Determine the [X, Y] coordinate at the center of the cell enclosing the given text.  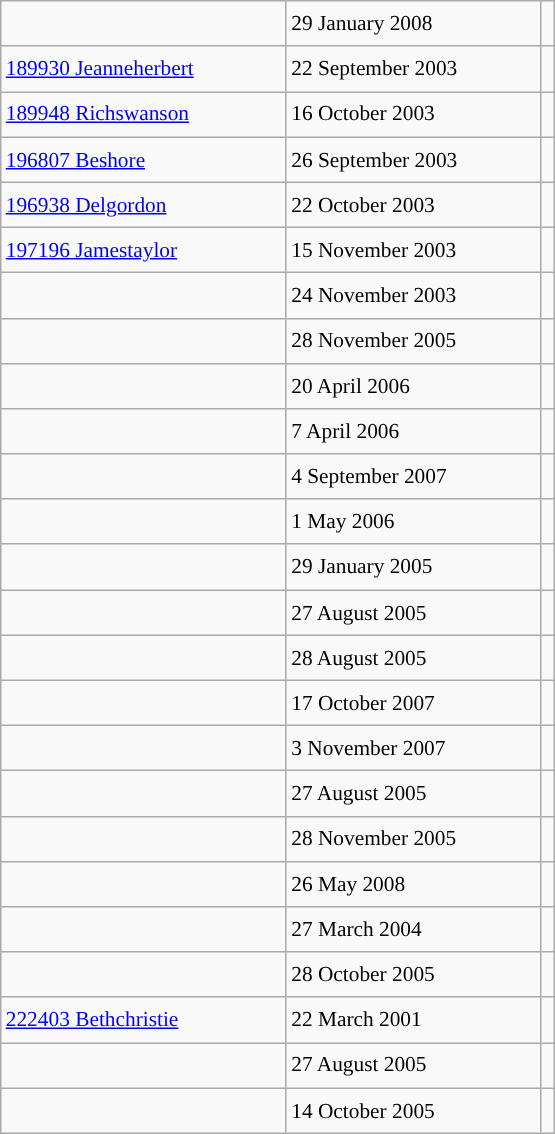
17 October 2007 [413, 702]
189930 Jeanneherbert [144, 68]
29 January 2008 [413, 24]
3 November 2007 [413, 748]
222403 Bethchristie [144, 1020]
26 May 2008 [413, 884]
16 October 2003 [413, 114]
26 September 2003 [413, 160]
28 August 2005 [413, 658]
189948 Richswanson [144, 114]
29 January 2005 [413, 566]
24 November 2003 [413, 296]
15 November 2003 [413, 250]
22 October 2003 [413, 204]
28 October 2005 [413, 974]
27 March 2004 [413, 930]
14 October 2005 [413, 1110]
1 May 2006 [413, 522]
196807 Beshore [144, 160]
4 September 2007 [413, 476]
197196 Jamestaylor [144, 250]
22 September 2003 [413, 68]
196938 Delgordon [144, 204]
22 March 2001 [413, 1020]
20 April 2006 [413, 386]
7 April 2006 [413, 432]
